Return (x, y) of the center of cell containing provided text 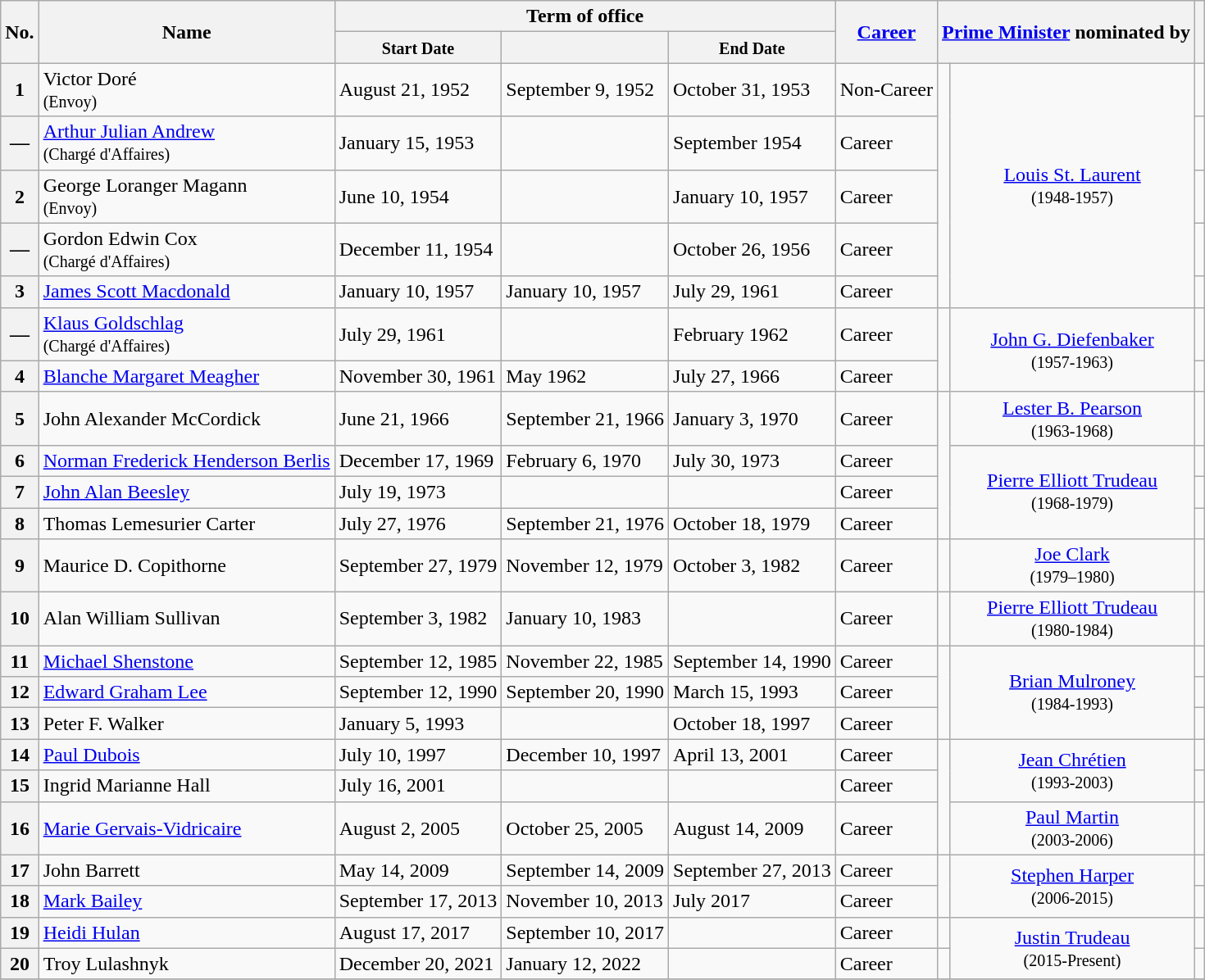
July 16, 2001 (418, 786)
October 25, 2005 (585, 828)
January 15, 1953 (418, 143)
October 3, 1982 (753, 565)
December 20, 2021 (418, 964)
George Loranger Magann(Envoy) (187, 197)
October 18, 1979 (753, 524)
Thomas Lemesurier Carter (187, 524)
December 17, 1969 (418, 461)
4 (20, 376)
September 17, 2013 (418, 901)
November 30, 1961 (418, 376)
Stephen Harper(2006-2015) (1072, 886)
Mark Bailey (187, 901)
9 (20, 565)
3 (20, 292)
September 12, 1990 (418, 692)
Term of office (585, 16)
Edward Graham Lee (187, 692)
August 14, 2009 (753, 828)
End Date (753, 48)
1 (20, 90)
December 10, 1997 (585, 755)
September 21, 1976 (585, 524)
July 27, 1966 (753, 376)
September 10, 2017 (585, 932)
16 (20, 828)
Pierre Elliott Trudeau(1968-1979) (1072, 492)
January 3, 1970 (753, 418)
Justin Trudeau(2015-Present) (1072, 948)
October 18, 1997 (753, 724)
15 (20, 786)
7 (20, 492)
May 1962 (585, 376)
Maurice D. Copithorne (187, 565)
November 22, 1985 (585, 661)
September 9, 1952 (585, 90)
August 17, 2017 (418, 932)
January 5, 1993 (418, 724)
Peter F. Walker (187, 724)
Brian Mulroney(1984-1993) (1072, 692)
August 21, 1952 (418, 90)
September 27, 2013 (753, 870)
September 20, 1990 (585, 692)
No. (20, 32)
September 21, 1966 (585, 418)
Troy Lulashnyk (187, 964)
John Alan Beesley (187, 492)
13 (20, 724)
February 1962 (753, 334)
Start Date (418, 48)
July 19, 1973 (418, 492)
10 (20, 619)
February 6, 1970 (585, 461)
John G. Diefenbaker(1957-1963) (1072, 349)
November 12, 1979 (585, 565)
August 2, 2005 (418, 828)
January 10, 1983 (585, 619)
Gordon Edwin Cox(Chargé d'Affaires) (187, 249)
January 12, 2022 (585, 964)
May 14, 2009 (418, 870)
Name (187, 32)
Paul Martin(2003-2006) (1072, 828)
April 13, 2001 (753, 755)
5 (20, 418)
Pierre Elliott Trudeau(1980-1984) (1072, 619)
March 15, 1993 (753, 692)
November 10, 2013 (585, 901)
September 3, 1982 (418, 619)
September 14, 1990 (753, 661)
Blanche Margaret Meagher (187, 376)
Lester B. Pearson(1963-1968) (1072, 418)
June 10, 1954 (418, 197)
Prime Minister nominated by (1066, 32)
Louis St. Laurent(1948-1957) (1072, 185)
Non-Career (886, 90)
July 2017 (753, 901)
11 (20, 661)
July 27, 1976 (418, 524)
Marie Gervais-Vidricaire (187, 828)
September 27, 1979 (418, 565)
8 (20, 524)
6 (20, 461)
Paul Dubois (187, 755)
12 (20, 692)
December 11, 1954 (418, 249)
James Scott Macdonald (187, 292)
June 21, 1966 (418, 418)
Joe Clark(1979–1980) (1072, 565)
Alan William Sullivan (187, 619)
Klaus Goldschlag(Chargé d'Affaires) (187, 334)
14 (20, 755)
October 31, 1953 (753, 90)
John Barrett (187, 870)
Jean Chrétien(1993-2003) (1072, 770)
John Alexander McCordick (187, 418)
Michael Shenstone (187, 661)
July 30, 1973 (753, 461)
17 (20, 870)
Arthur Julian Andrew(Chargé d'Affaires) (187, 143)
20 (20, 964)
Victor Doré(Envoy) (187, 90)
18 (20, 901)
October 26, 1956 (753, 249)
September 1954 (753, 143)
September 12, 1985 (418, 661)
July 10, 1997 (418, 755)
Norman Frederick Henderson Berlis (187, 461)
Ingrid Marianne Hall (187, 786)
19 (20, 932)
2 (20, 197)
Heidi Hulan (187, 932)
September 14, 2009 (585, 870)
